From the cell containing the given text, extract its center point as [x, y] coordinate. 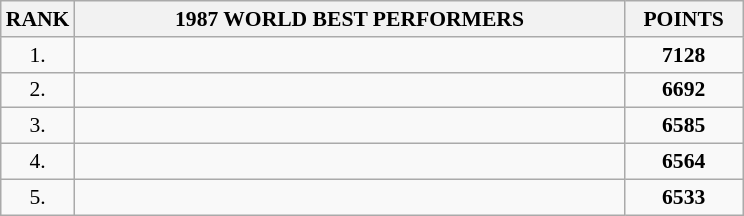
1987 WORLD BEST PERFORMERS [349, 19]
RANK [38, 19]
4. [38, 162]
6692 [684, 90]
6564 [684, 162]
1. [38, 55]
7128 [684, 55]
2. [38, 90]
6585 [684, 126]
3. [38, 126]
5. [38, 197]
6533 [684, 197]
POINTS [684, 19]
